Detect which cell encompasses the target text, then output its [x, y] center coordinate. 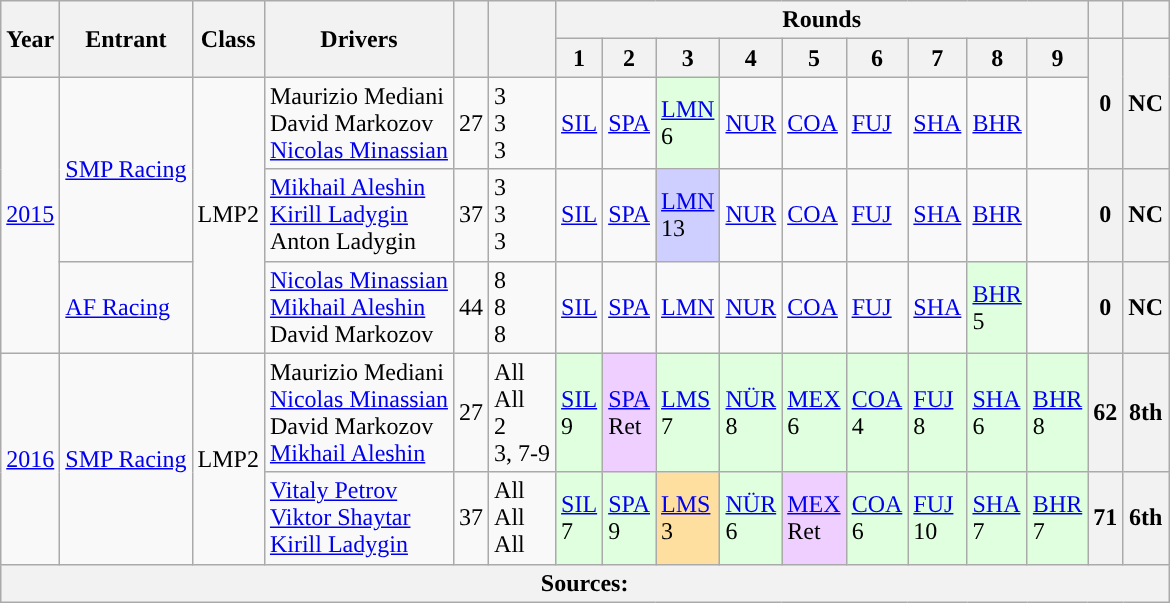
COA6 [877, 518]
Year [30, 39]
Entrant [126, 39]
Maurizio Mediani Nicolas Minassian David Markozov Mikhail Aleshin [358, 412]
SPARet [630, 412]
2016 [30, 458]
888 [522, 307]
LMN13 [688, 215]
9 [1057, 58]
2 [630, 58]
LMN6 [688, 123]
6 [877, 58]
MEX6 [814, 412]
NÜR6 [751, 518]
SHA7 [997, 518]
BHR8 [1057, 412]
AllAllAll [522, 518]
Class [228, 39]
7 [938, 58]
3 [688, 58]
AF Racing [126, 307]
NÜR8 [751, 412]
SHA6 [997, 412]
MEXRet [814, 518]
FUJ10 [938, 518]
Maurizio Mediani David Markozov Nicolas Minassian [358, 123]
SPA9 [630, 518]
Drivers [358, 39]
BHR5 [997, 307]
SIL9 [580, 412]
8 [997, 58]
Mikhail Aleshin Kirill Ladygin Anton Ladygin [358, 215]
4 [751, 58]
Vitaly Petrov Viktor Shaytar Kirill Ladygin [358, 518]
8th [1146, 412]
62 [1106, 412]
LMS7 [688, 412]
5 [814, 58]
FUJ8 [938, 412]
2015 [30, 215]
AllAll23, 7-9 [522, 412]
44 [470, 307]
LMS3 [688, 518]
LMN [688, 307]
COA4 [877, 412]
Rounds [822, 20]
71 [1106, 518]
6th [1146, 518]
SIL7 [580, 518]
BHR7 [1057, 518]
Sources: [585, 583]
1 [580, 58]
Nicolas Minassian Mikhail Aleshin David Markozov [358, 307]
